Detect which cell encompasses the target text, then output its [X, Y] center coordinate. 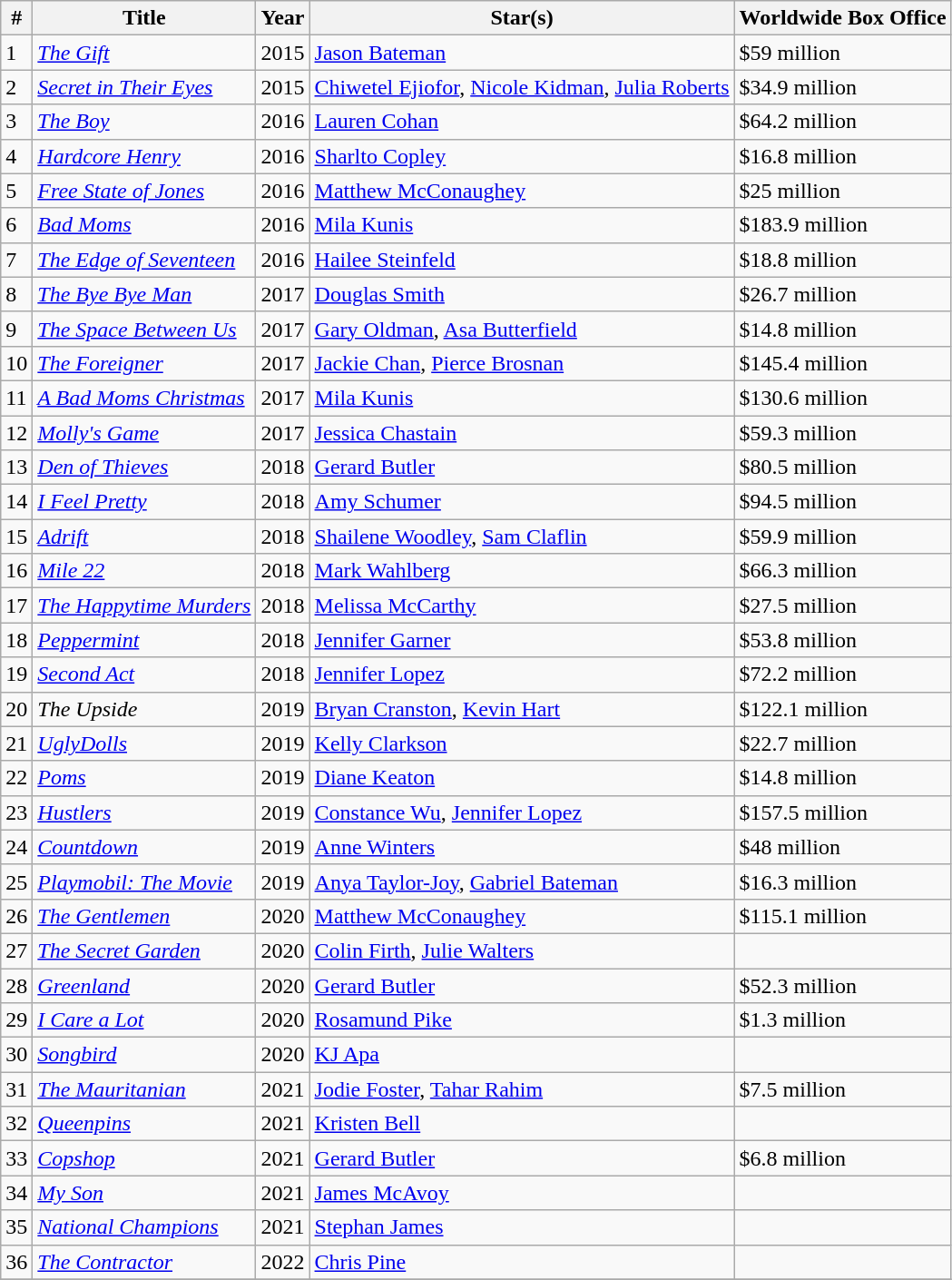
14 [16, 502]
Jason Bateman [522, 53]
Hailee Steinfeld [522, 260]
35 [16, 1227]
Jennifer Garner [522, 640]
9 [16, 329]
6 [16, 225]
Worldwide Box Office [842, 18]
Playmobil: The Movie [144, 881]
Greenland [144, 985]
$16.3 million [842, 881]
$145.4 million [842, 363]
Rosamund Pike [522, 1020]
18 [16, 640]
National Champions [144, 1227]
3 [16, 122]
17 [16, 606]
1 [16, 53]
26 [16, 916]
32 [16, 1124]
The Secret Garden [144, 950]
12 [16, 433]
$115.1 million [842, 916]
Sharlto Copley [522, 156]
24 [16, 847]
$7.5 million [842, 1089]
Countdown [144, 847]
Year [283, 18]
# [16, 18]
Kristen Bell [522, 1124]
The Edge of Seventeen [144, 260]
James McAvoy [522, 1193]
Diane Keaton [522, 778]
Chiwetel Ejiofor, Nicole Kidman, Julia Roberts [522, 87]
A Bad Moms Christmas [144, 398]
2 [16, 87]
Peppermint [144, 640]
5 [16, 191]
The Upside [144, 709]
$80.5 million [842, 468]
$64.2 million [842, 122]
7 [16, 260]
My Son [144, 1193]
31 [16, 1089]
36 [16, 1262]
$59.3 million [842, 433]
Jodie Foster, Tahar Rahim [522, 1089]
Mark Wahlberg [522, 571]
KJ Apa [522, 1055]
$72.2 million [842, 674]
Queenpins [144, 1124]
15 [16, 537]
$16.8 million [842, 156]
The Gentlemen [144, 916]
19 [16, 674]
Adrift [144, 537]
$26.7 million [842, 294]
33 [16, 1158]
The Bye Bye Man [144, 294]
Songbird [144, 1055]
20 [16, 709]
Anya Taylor-Joy, Gabriel Bateman [522, 881]
Gary Oldman, Asa Butterfield [522, 329]
27 [16, 950]
Colin Firth, Julie Walters [522, 950]
$25 million [842, 191]
29 [16, 1020]
Title [144, 18]
$18.8 million [842, 260]
25 [16, 881]
The Happytime Murders [144, 606]
$66.3 million [842, 571]
Lauren Cohan [522, 122]
$183.9 million [842, 225]
The Foreigner [144, 363]
$1.3 million [842, 1020]
Jennifer Lopez [522, 674]
Melissa McCarthy [522, 606]
Hustlers [144, 812]
$27.5 million [842, 606]
Bad Moms [144, 225]
$6.8 million [842, 1158]
2022 [283, 1262]
Amy Schumer [522, 502]
Star(s) [522, 18]
The Mauritanian [144, 1089]
$52.3 million [842, 985]
Bryan Cranston, Kevin Hart [522, 709]
$53.8 million [842, 640]
Poms [144, 778]
The Contractor [144, 1262]
$157.5 million [842, 812]
The Boy [144, 122]
The Gift [144, 53]
Jackie Chan, Pierce Brosnan [522, 363]
$59.9 million [842, 537]
22 [16, 778]
34 [16, 1193]
Constance Wu, Jennifer Lopez [522, 812]
4 [16, 156]
23 [16, 812]
Mile 22 [144, 571]
Chris Pine [522, 1262]
Kelly Clarkson [522, 743]
UglyDolls [144, 743]
Molly's Game [144, 433]
13 [16, 468]
Secret in Their Eyes [144, 87]
$59 million [842, 53]
Anne Winters [522, 847]
$130.6 million [842, 398]
Free State of Jones [144, 191]
I Feel Pretty [144, 502]
11 [16, 398]
$34.9 million [842, 87]
Jessica Chastain [522, 433]
$22.7 million [842, 743]
10 [16, 363]
The Space Between Us [144, 329]
8 [16, 294]
30 [16, 1055]
Douglas Smith [522, 294]
Second Act [144, 674]
$122.1 million [842, 709]
Shailene Woodley, Sam Claflin [522, 537]
21 [16, 743]
Den of Thieves [144, 468]
28 [16, 985]
I Care a Lot [144, 1020]
$48 million [842, 847]
Stephan James [522, 1227]
Hardcore Henry [144, 156]
16 [16, 571]
Copshop [144, 1158]
$94.5 million [842, 502]
